Search for the cell housing the specified text and yield its [x, y] center coordinate. 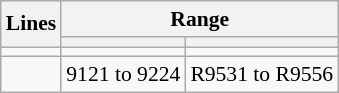
R9531 to R9556 [262, 75]
9121 to 9224 [123, 75]
Range [200, 19]
Lines [32, 24]
